Identify which cell holds the provided text, then report its [X, Y] central coordinate. 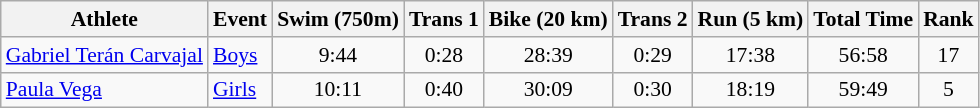
10:11 [338, 90]
Bike (20 km) [548, 19]
Girls [240, 90]
Gabriel Terán Carvajal [104, 55]
Boys [240, 55]
Paula Vega [104, 90]
17 [948, 55]
59:49 [863, 90]
5 [948, 90]
0:28 [444, 55]
Athlete [104, 19]
0:40 [444, 90]
Rank [948, 19]
17:38 [751, 55]
9:44 [338, 55]
56:58 [863, 55]
30:09 [548, 90]
0:29 [653, 55]
Total Time [863, 19]
18:19 [751, 90]
Trans 2 [653, 19]
0:30 [653, 90]
Swim (750m) [338, 19]
Trans 1 [444, 19]
Run (5 km) [751, 19]
Event [240, 19]
28:39 [548, 55]
